Return (x, y) of the center of cell containing provided text 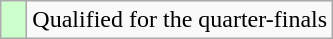
Qualified for the quarter-finals (180, 20)
